Find where the given text appears and provide that cell's center as (X, Y) coordinate. 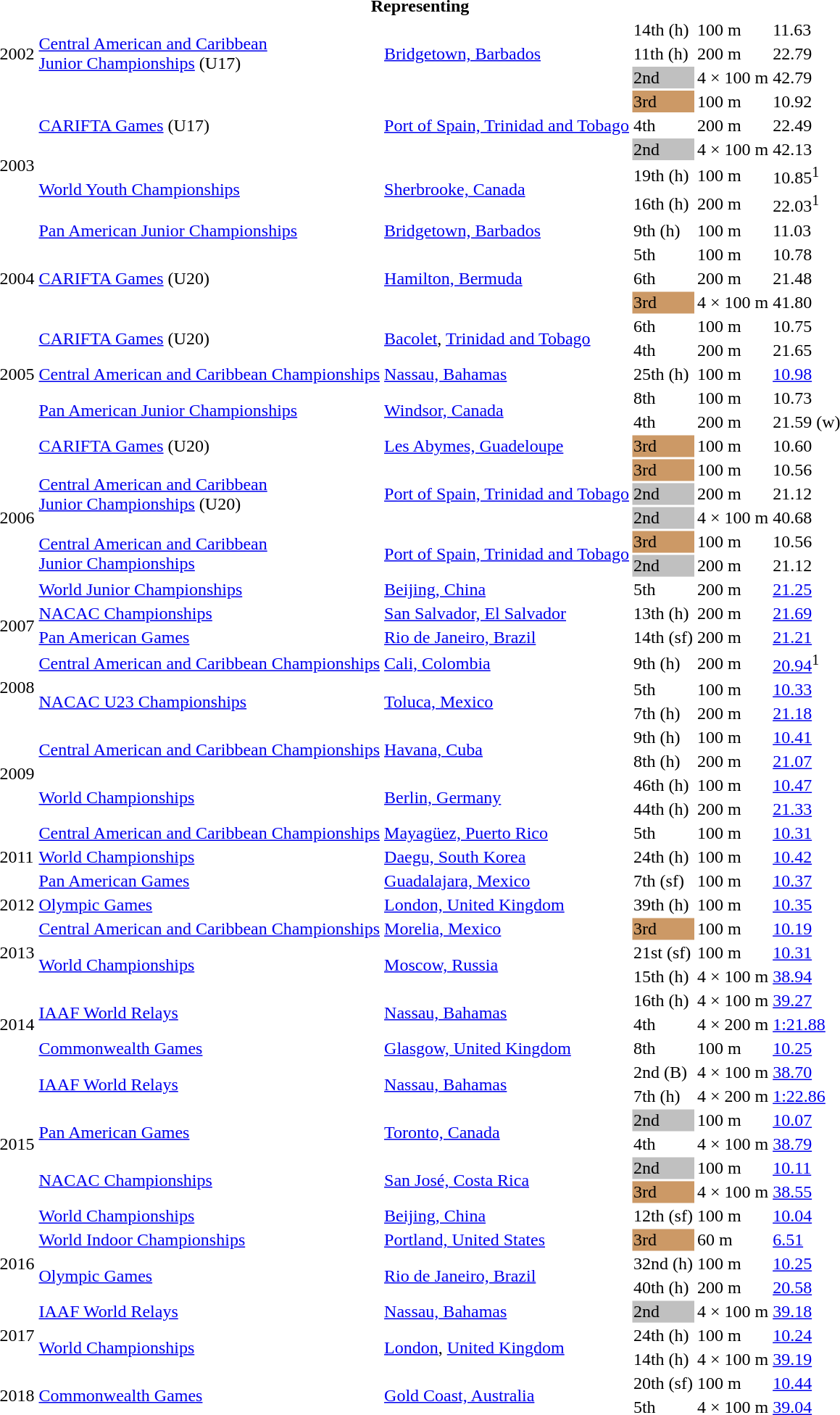
20th (sf) (662, 1383)
13th (h) (662, 613)
Mayagüez, Puerto Rico (507, 833)
14th (sf) (662, 637)
Commonwealth Games (209, 1048)
Hamilton, Bermuda (507, 278)
Toronto, Canada (507, 1132)
Cali, Colombia (507, 663)
World Junior Championships (209, 589)
Toluca, Mexico (507, 702)
Windsor, Canada (507, 410)
Havana, Cuba (507, 750)
2nd (B) (662, 1072)
San Salvador, El Salvador (507, 613)
8th (h) (662, 761)
Daegu, South Korea (507, 857)
25th (h) (662, 374)
CARIFTA Games (U17) (209, 125)
Les Abymes, Guadeloupe (507, 446)
NACAC U23 Championships (209, 702)
San José, Costa Rica (507, 1180)
World Youth Championships (209, 190)
Moscow, Russia (507, 964)
Morelia, Mexico (507, 929)
15th (h) (662, 976)
Sherbrooke, Canada (507, 190)
46th (h) (662, 785)
Portland, United States (507, 1240)
Guadalajara, Mexico (507, 881)
40th (h) (662, 1287)
39th (h) (662, 905)
Bacolet, Trinidad and Tobago (507, 338)
Central American and CaribbeanJunior Championships (U20) (209, 494)
32nd (h) (662, 1263)
19th (h) (662, 175)
44th (h) (662, 809)
Central American and CaribbeanJunior Championships (U17) (209, 54)
21st (sf) (662, 953)
Berlin, Germany (507, 797)
World Indoor Championships (209, 1240)
12th (sf) (662, 1216)
7th (sf) (662, 881)
11th (h) (662, 54)
Central American and CaribbeanJunior Championships (209, 554)
Glasgow, United Kingdom (507, 1048)
60 m (732, 1240)
